Search for the cell housing the specified text and yield its (x, y) center coordinate. 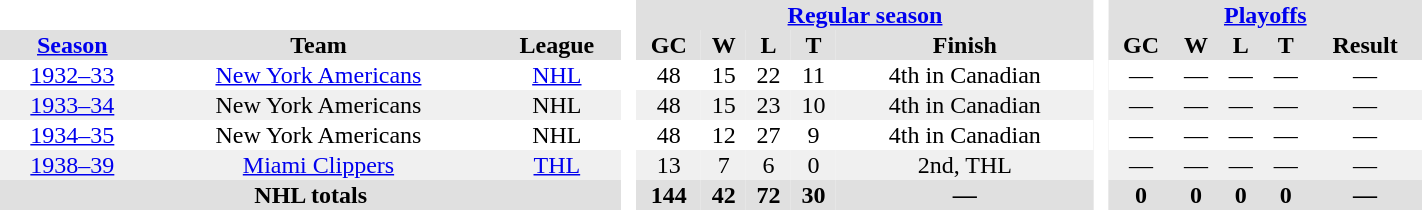
27 (768, 135)
1933–34 (72, 105)
Result (1365, 45)
THL (556, 165)
23 (768, 105)
42 (724, 195)
1938–39 (72, 165)
11 (814, 75)
Playoffs (1266, 15)
12 (724, 135)
6 (768, 165)
Season (72, 45)
League (556, 45)
72 (768, 195)
2nd, THL (965, 165)
30 (814, 195)
Team (319, 45)
7 (724, 165)
NHL totals (310, 195)
13 (668, 165)
Finish (965, 45)
1932–33 (72, 75)
9 (814, 135)
1934–35 (72, 135)
Miami Clippers (319, 165)
10 (814, 105)
Regular season (864, 15)
144 (668, 195)
22 (768, 75)
